Return [X, Y] of the center of cell containing provided text 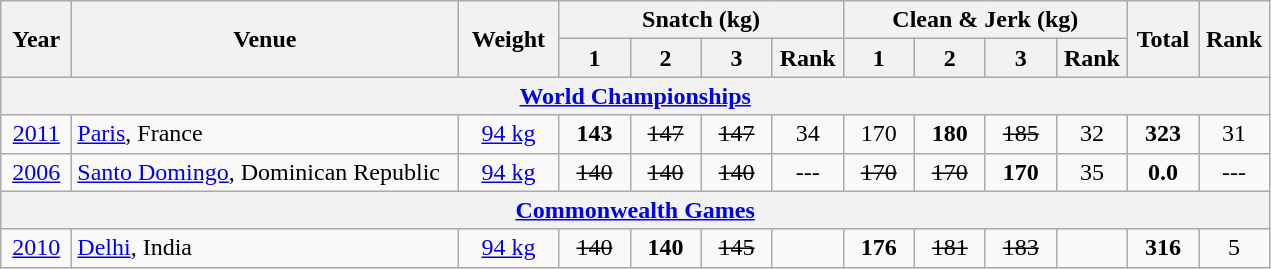
35 [1092, 172]
31 [1234, 134]
5 [1234, 248]
145 [736, 248]
2010 [36, 248]
316 [1162, 248]
World Championships [636, 96]
185 [1020, 134]
143 [594, 134]
176 [878, 248]
Year [36, 39]
Weight [508, 39]
180 [950, 134]
Clean & Jerk (kg) [985, 20]
Snatch (kg) [701, 20]
0.0 [1162, 172]
Venue [265, 39]
323 [1162, 134]
32 [1092, 134]
34 [808, 134]
Delhi, India [265, 248]
2006 [36, 172]
2011 [36, 134]
Commonwealth Games [636, 210]
Total [1162, 39]
183 [1020, 248]
Paris, France [265, 134]
Santo Domingo, Dominican Republic [265, 172]
181 [950, 248]
